Find where the given text appears and provide that cell's center as [X, Y] coordinate. 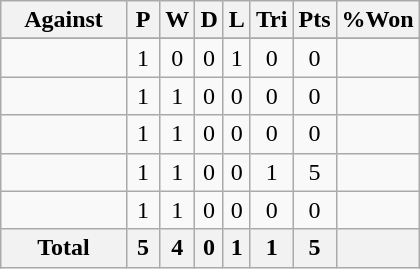
P [143, 20]
Against [64, 20]
%Won [378, 20]
Total [64, 248]
4 [178, 248]
L [236, 20]
Tri [272, 20]
W [178, 20]
Pts [314, 20]
D [209, 20]
